Provide the [X, Y] coordinate of the cell's center where the given text is located.  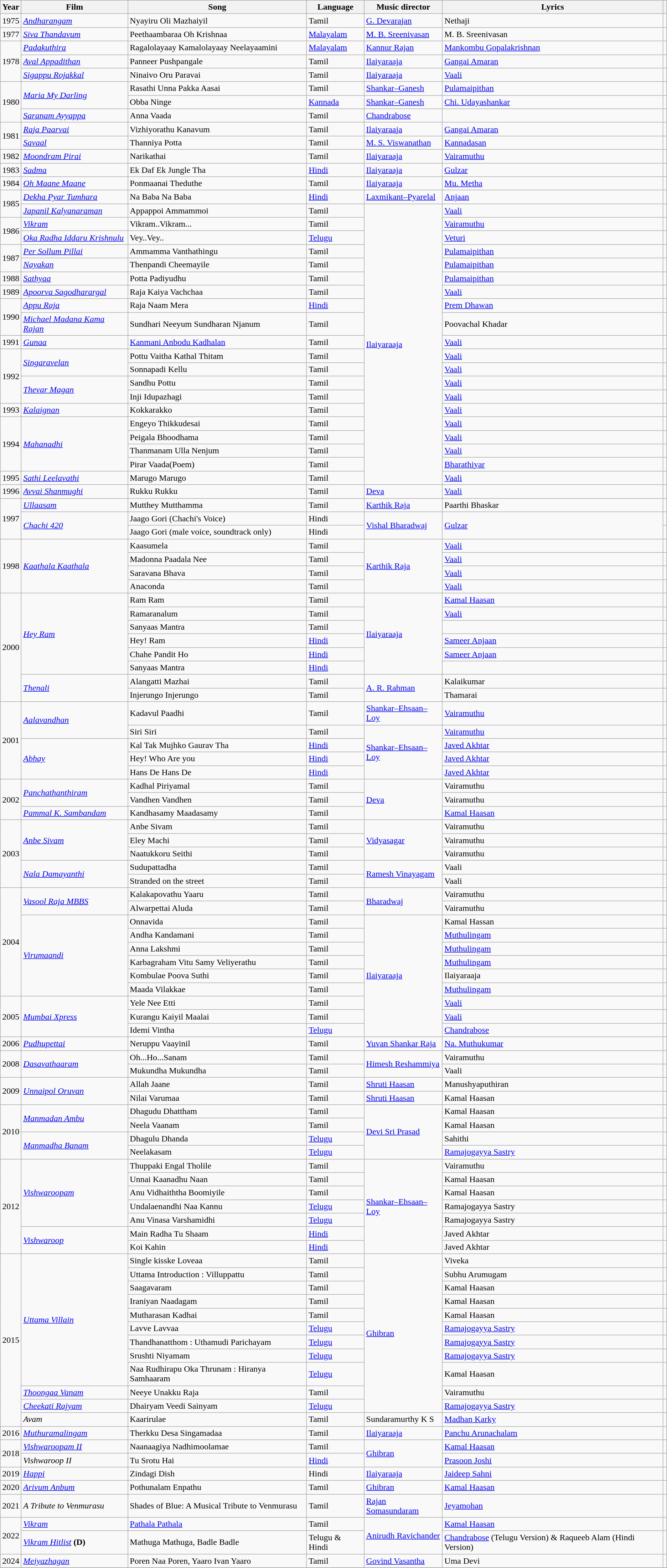
Virumaandi [75, 955]
Prasoon Joshi [553, 1460]
Neruppu Vaayinil [217, 1043]
2021 [11, 1505]
Manushyaputhiran [553, 1084]
Main Radha Tu Shaam [217, 1233]
Pathala Pathala [217, 1524]
Chi. Udayashankar [553, 102]
Jaideep Sahni [553, 1474]
2000 [11, 647]
A Tribute to Venmurasu [75, 1505]
Laxmikant–Pyarelal [403, 197]
2001 [11, 741]
Marugo Marugo [217, 478]
Hey! Who Are you [217, 759]
Kombulae Poova Suthi [217, 976]
Govind Vasantha [403, 1561]
Ram Ram [217, 600]
Hans De Hans De [217, 772]
Prem Dhawan [553, 305]
Dasavathaaram [75, 1064]
Andha Kandamani [217, 935]
A. R. Rahman [403, 688]
Jeyamohan [553, 1505]
Peethaambaraa Oh Krishnaa [217, 34]
Rasathi Unna Pakka Aasai [217, 88]
Vey..Vey.. [217, 238]
M. S. Viswanathan [403, 143]
1978 [11, 61]
Nala Damayanthi [75, 874]
2003 [11, 853]
Ullaasam [75, 505]
Peigala Bhoodhama [217, 437]
1990 [11, 317]
Mu. Metha [553, 184]
Thevar Magan [75, 390]
Stranded on the street [217, 881]
1997 [11, 519]
Mukundha Mukundha [217, 1071]
Veturi [553, 238]
2005 [11, 1016]
Neelakasam [217, 1152]
1977 [11, 34]
2008 [11, 1064]
Chandrabose (Telugu Version) & Raqueeb Alam (Hindi Version) [553, 1542]
1986 [11, 231]
Year [11, 7]
Sahithi [553, 1139]
Idemi Vintha [217, 1030]
Anu Vinasa Varshamidhi [217, 1220]
Vishal Bharadwaj [403, 525]
1991 [11, 342]
Rukku Rukku [217, 491]
Nayakan [75, 265]
Cheekati Rajyam [75, 1406]
Uttama Introduction : Villuppattu [217, 1274]
Thoongaa Vanam [75, 1392]
Moondram Pirai [75, 156]
Vasool Raja MBBS [75, 901]
Iraniyan Naadagam [217, 1301]
2002 [11, 799]
Meiyazhagan [75, 1561]
Music director [403, 7]
Alwarpettai Aluda [217, 908]
Ek Daf Ek Jungle Tha [217, 170]
Allah Jaane [217, 1084]
Lavve Lavvaa [217, 1329]
Mutharasan Kadhai [217, 1315]
Ninaivo Oru Paravai [217, 75]
Kanmani Anbodu Kadhalan [217, 342]
Thandhanatthom : Uthamudi Parichayam [217, 1342]
Sathyaa [75, 278]
1983 [11, 170]
Oh Maane Maane [75, 184]
Ragalolayaay Kamalolayaay Neelayaamini [217, 48]
Panchathanthiram [75, 793]
2024 [11, 1561]
Mathuga Mathuga, Badle Badle [217, 1542]
Madhan Karky [553, 1419]
1980 [11, 102]
Chahe Pandit Ho [217, 654]
Thenali [75, 688]
Shades of Blue: A Musical Tribute to Venmurasu [217, 1505]
Anna Vaada [217, 115]
1975 [11, 21]
Potta Padiyudhu [217, 278]
Neela Vaanam [217, 1125]
Thanmanam Ulla Nenjum [217, 451]
Avvai Shanmughi [75, 491]
Lyrics [553, 7]
Maria My Darling [75, 95]
Kadavul Paadhi [217, 713]
Vikram Hitlist (D) [75, 1542]
Vandhen Vandhen [217, 799]
Gunaa [75, 342]
Engeyo Thikkudesai [217, 424]
Na. Muthukumar [553, 1043]
Naa Rudhirapu Oka Thrunam : Hiranya Samhaaram [217, 1374]
2015 [11, 1340]
1981 [11, 136]
Sonnapadi Kellu [217, 369]
Andharangam [75, 21]
Manmadha Banam [75, 1145]
Nethaji [553, 21]
Karbagraham Vitu Samy Veliyerathu [217, 962]
Saranam Ayyappa [75, 115]
Raja Kaiya Vachchaa [217, 292]
Eley Machi [217, 840]
Panchu Arunachalam [553, 1433]
Language [336, 7]
Kaathala Kaathala [75, 566]
Dekha Pyar Tumhara [75, 197]
Nyayiru Oli Mazhaiyil [217, 21]
Happi [75, 1474]
Sandhu Pottu [217, 383]
Raja Naam Mera [217, 305]
Appappoi Ammammoi [217, 211]
Pirar Vaada(Poem) [217, 464]
Dhagulu Dhanda [217, 1139]
Thuppaki Engal Tholile [217, 1166]
Mutthey Mutthamma [217, 505]
Na Baba Na Baba [217, 197]
2009 [11, 1091]
Kurangu Kaiyil Maalai [217, 1016]
Paarthi Bhaskar [553, 505]
Ramaranalum [217, 613]
Vishwaroopam [75, 1193]
Inji Idupazhagi [217, 397]
Narikathai [217, 156]
Savaal [75, 143]
Yele Nee Etti [217, 1003]
1984 [11, 184]
2010 [11, 1132]
Oh...Ho...Sanam [217, 1057]
Naatukkoru Seithi [217, 854]
Srushti Niyamam [217, 1356]
Telugu & Hindi [336, 1542]
Poren Naa Poren, Yaaro Ivan Yaaro [217, 1561]
Song [217, 7]
Sundaramurthy K S [403, 1419]
Aalavandhan [75, 720]
G. Devarajan [403, 21]
1985 [11, 204]
Tu Srotu Hai [217, 1460]
Vishwaroop [75, 1240]
Bharadwaj [403, 901]
Kannada [336, 102]
1998 [11, 566]
2016 [11, 1433]
Sudupattadha [217, 867]
1996 [11, 491]
Manmadan Ambu [75, 1118]
Anna Lakshmi [217, 949]
2019 [11, 1474]
Film [75, 7]
Kandhasamy Maadasamy [217, 813]
Vikram..Vikram... [217, 224]
Singaravelan [75, 362]
Siri Siri [217, 732]
Kokkarakko [217, 410]
Anjaan [553, 197]
Thanniya Potta [217, 143]
Injerungo Injerungo [217, 695]
Therkku Desa Singamadaa [217, 1433]
Ammamma Vanthathingu [217, 251]
Poovachal Khadar [553, 324]
Kalaignan [75, 410]
Pottu Vaitha Kathal Thitam [217, 356]
Unnaipol Oruvan [75, 1091]
Mahanadhi [75, 444]
Naanaagiya Nadhimoolamae [217, 1446]
Abhay [75, 759]
Obba Ninge [217, 102]
Sadma [75, 170]
Vidyasagar [403, 840]
Vizhiyorathu Kanavum [217, 129]
Apoorva Sagodharargal [75, 292]
Bharathiyar [553, 464]
Oka Radha Iddaru Krishnulu [75, 238]
Muthuramalingam [75, 1433]
Avam [75, 1419]
Single kisske Loveaa [217, 1260]
Dhairyam Veedi Sainyam [217, 1406]
Alangatti Mazhai [217, 681]
Rajan Somasundaram [403, 1505]
Mankombu Gopalakrishnan [553, 48]
Pudhupettai [75, 1043]
Uttama Villain [75, 1320]
Per Sollum Pillai [75, 251]
Hey Ram [75, 634]
Appu Raja [75, 305]
Kadhal Piriyamal [217, 786]
Chachi 420 [75, 525]
Kannur Rajan [403, 48]
Unnai Kaanadhu Naan [217, 1179]
Maada Vilakkae [217, 989]
1982 [11, 156]
Devi Sri Prasad [403, 1132]
Jaago Gori (male voice, soundtrack only) [217, 532]
Kamal Hassan [553, 922]
Nilai Varumaa [217, 1098]
Kalaikumar [553, 681]
Japanil Kalyanaraman [75, 211]
Padakuthira [75, 48]
Yuvan Shankar Raja [403, 1043]
Madonna Paadala Nee [217, 559]
2022 [11, 1536]
Anu Vidhaiththa Boomiyile [217, 1193]
Saravana Bhava [217, 573]
Subhu Arumugam [553, 1274]
2004 [11, 942]
Pothunalam Enpathu [217, 1487]
Anirudh Ravichander [403, 1536]
Mumbai Xpress [75, 1016]
Uma Devi [553, 1561]
Kaarirulae [217, 1419]
Kalakapovathu Yaaru [217, 894]
Undalaenandhi Naa Kannu [217, 1206]
Sathi Leelavathi [75, 478]
1992 [11, 376]
Neeye Unakku Raja [217, 1392]
Siva Thandavum [75, 34]
Raja Paarvai [75, 129]
Vishwaroopam II [75, 1446]
Sundhari Neeyum Sundharan Njanum [217, 324]
Hey! Ram [217, 641]
1988 [11, 278]
Vishwaroop II [75, 1460]
Zindagi Dish [217, 1474]
2018 [11, 1453]
Ramesh Vinayagam [403, 874]
Dhagudu Dhattham [217, 1111]
1989 [11, 292]
Koi Kahin [217, 1247]
Thamarai [553, 695]
Kal Tak Mujhko Gaurav Tha [217, 745]
Sigappu Rojakkal [75, 75]
Pammal K. Sambandam [75, 813]
Michael Madana Kama Rajan [75, 324]
Kannadasan [553, 143]
Arivum Anbum [75, 1487]
Onnavida [217, 922]
Saagavaram [217, 1288]
Kaasumela [217, 546]
1995 [11, 478]
1987 [11, 258]
Anaconda [217, 586]
Viveka [553, 1260]
1993 [11, 410]
Jaago Gori (Chachi's Voice) [217, 519]
Panneer Pushpangale [217, 61]
Himesh Reshammiya [403, 1064]
2012 [11, 1206]
Aval Appadithan [75, 61]
Thenpandi Cheemayile [217, 265]
Ponmaanai Theduthe [217, 184]
2006 [11, 1043]
1994 [11, 444]
2020 [11, 1487]
